Provide the [x, y] coordinate of the cell's center where the given text is located.  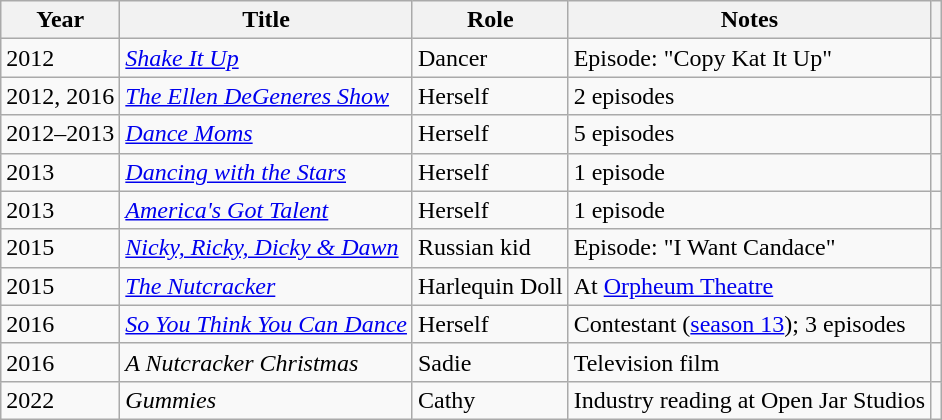
The Ellen DeGeneres Show [266, 96]
2012, 2016 [60, 96]
Notes [749, 20]
Dancer [490, 58]
Contestant (season 13); 3 episodes [749, 324]
Television film [749, 362]
Sadie [490, 362]
Harlequin Doll [490, 286]
5 episodes [749, 134]
Shake It Up [266, 58]
Nicky, Ricky, Dicky & Dawn [266, 248]
Gummies [266, 400]
A Nutcracker Christmas [266, 362]
So You Think You Can Dance [266, 324]
Episode: "I Want Candace" [749, 248]
Russian kid [490, 248]
Episode: "Copy Kat It Up" [749, 58]
2012 [60, 58]
The Nutcracker [266, 286]
Industry reading at Open Jar Studios [749, 400]
2 episodes [749, 96]
At Orpheum Theatre [749, 286]
Role [490, 20]
America's Got Talent [266, 210]
Year [60, 20]
2022 [60, 400]
2012–2013 [60, 134]
Dancing with the Stars [266, 172]
Cathy [490, 400]
Title [266, 20]
Dance Moms [266, 134]
